Output the [X, Y] coordinate of the center of the cell containing the given text.  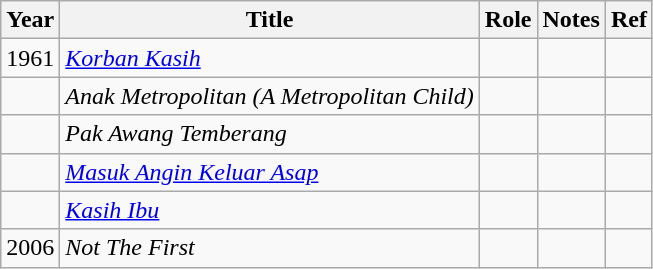
Kasih Ibu [270, 210]
Year [30, 20]
Notes [571, 20]
Ref [628, 20]
Anak Metropolitan (A Metropolitan Child) [270, 96]
Role [508, 20]
2006 [30, 248]
Korban Kasih [270, 58]
Title [270, 20]
Masuk Angin Keluar Asap [270, 172]
Not The First [270, 248]
Pak Awang Temberang [270, 134]
1961 [30, 58]
